Search for the cell housing the specified text and yield its [X, Y] center coordinate. 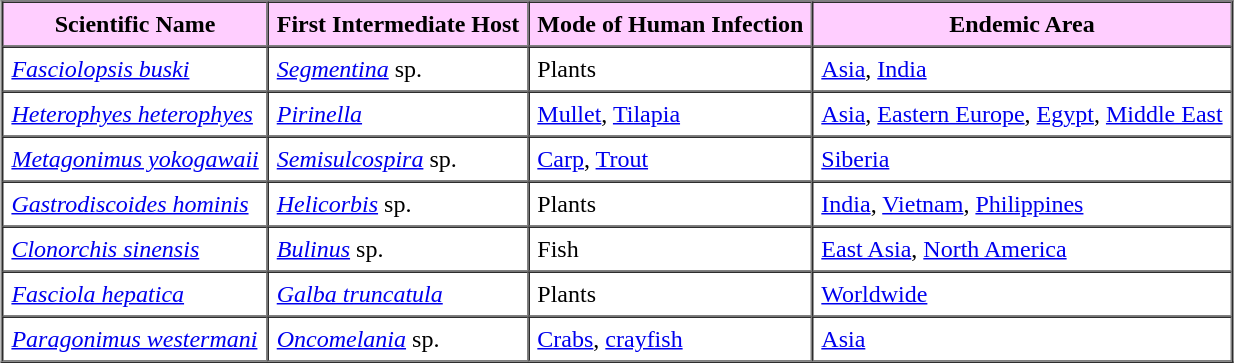
Clonorchis sinensis [134, 248]
Galba truncatula [398, 294]
Asia [1022, 338]
Metagonimus yokogawaii [134, 158]
Mullet, Tilapia [670, 114]
Helicorbis sp. [398, 204]
Segmentina sp. [398, 68]
First Intermediate Host [398, 24]
Endemic Area [1022, 24]
Worldwide [1022, 294]
Crabs, crayfish [670, 338]
East Asia, North America [1022, 248]
Oncomelania sp. [398, 338]
Gastrodiscoides hominis [134, 204]
Paragonimus westermani [134, 338]
Fasciolopsis buski [134, 68]
Scientific Name [134, 24]
India, Vietnam, Philippines [1022, 204]
Asia, Eastern Europe, Egypt, Middle East [1022, 114]
Heterophyes heterophyes [134, 114]
Fish [670, 248]
Siberia [1022, 158]
Pirinella [398, 114]
Bulinus sp. [398, 248]
Semisulcospira sp. [398, 158]
Carp, Trout [670, 158]
Mode of Human Infection [670, 24]
Fasciola hepatica [134, 294]
Asia, India [1022, 68]
